Output the (X, Y) coordinate of the center of the cell containing the given text.  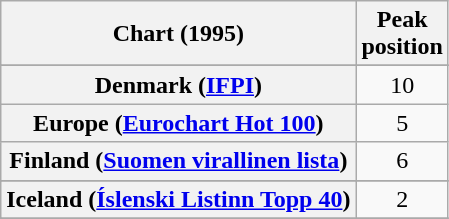
Iceland (Íslenski Listinn Topp 40) (178, 199)
6 (402, 161)
10 (402, 85)
Peakposition (402, 34)
Europe (Eurochart Hot 100) (178, 123)
5 (402, 123)
Chart (1995) (178, 34)
Finland (Suomen virallinen lista) (178, 161)
Denmark (IFPI) (178, 85)
2 (402, 199)
